For the text-containing cell, return its midpoint in [X, Y] coordinate format. 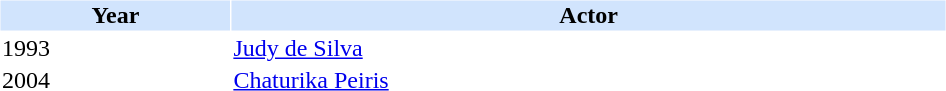
Year [115, 15]
Actor [589, 15]
Judy de Silva [589, 49]
1993 [115, 49]
